Determine the (X, Y) coordinate at the center of the cell enclosing the given text.  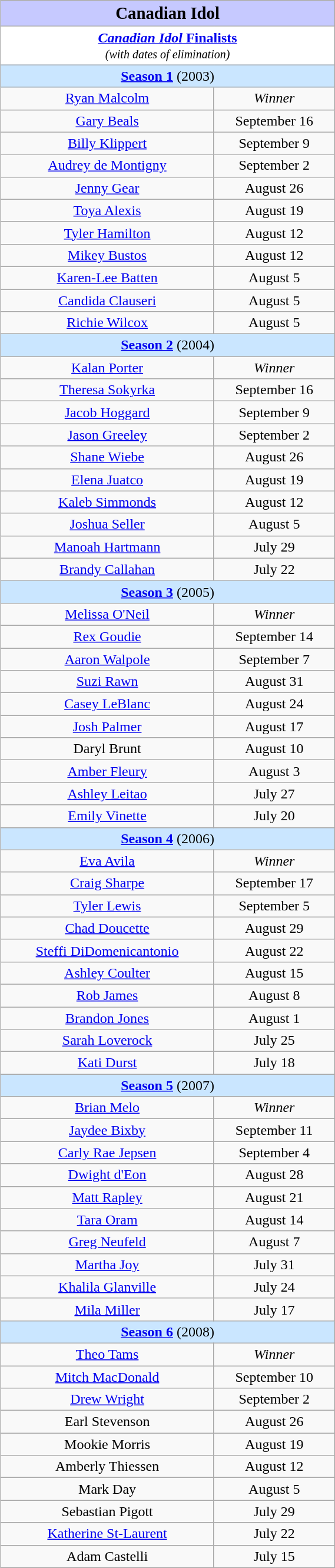
Season 2 (2004) (167, 345)
Melissa O'Neil (107, 614)
August 7 (274, 1242)
Toya Alexis (107, 210)
Jenny Gear (107, 188)
Theo Tams (107, 1354)
August 28 (274, 1175)
Craig Sharpe (107, 883)
Steffi DiDomenicantonio (107, 950)
July 24 (274, 1287)
Ryan Malcolm (107, 98)
Adam Castelli (107, 1556)
July 27 (274, 794)
Brandy Callahan (107, 569)
Shane Wiebe (107, 457)
August 17 (274, 727)
Kati Durst (107, 1063)
Candida Clauseri (107, 300)
Katherine St-Laurent (107, 1534)
September 17 (274, 883)
Amberly Thiessen (107, 1467)
Tyler Hamilton (107, 233)
Ashley Coulter (107, 973)
Season 1 (2003) (167, 76)
Jason Greeley (107, 435)
September 11 (274, 1130)
August 22 (274, 950)
Casey LeBlanc (107, 704)
Season 6 (2008) (167, 1332)
Manoah Hartmann (107, 547)
Dwight d'Eon (107, 1175)
August 14 (274, 1220)
Mikey Bustos (107, 255)
Mark Day (107, 1489)
Emily Vinette (107, 816)
Amber Fleury (107, 771)
September 7 (274, 659)
Gary Beals (107, 121)
Eva Avila (107, 861)
August 24 (274, 704)
Brandon Jones (107, 1018)
Carly Rae Jepsen (107, 1153)
Brian Melo (107, 1108)
July 18 (274, 1063)
Richie Wilcox (107, 323)
August 3 (274, 771)
July 31 (274, 1265)
September 14 (274, 636)
Martha Joy (107, 1265)
Mila Miller (107, 1309)
Tyler Lewis (107, 906)
August 15 (274, 973)
August 1 (274, 1018)
Daryl Brunt (107, 749)
August 31 (274, 682)
August 10 (274, 749)
September 10 (274, 1377)
September 4 (274, 1153)
Rex Goudie (107, 636)
Audrey de Montigny (107, 166)
Kaleb Simmonds (107, 502)
Rob James (107, 995)
July 25 (274, 1041)
August 21 (274, 1197)
Season 5 (2007) (167, 1085)
July 17 (274, 1309)
Jaydee Bixby (107, 1130)
Canadian Idol (167, 14)
Matt Rapley (107, 1197)
Ashley Leitao (107, 794)
Aaron Walpole (107, 659)
Karen-Lee Batten (107, 278)
August 29 (274, 928)
September 5 (274, 906)
Tara Oram (107, 1220)
Greg Neufeld (107, 1242)
Sebastian Pigott (107, 1511)
Season 3 (2005) (167, 592)
Sarah Loverock (107, 1041)
Billy Klippert (107, 143)
August 8 (274, 995)
Drew Wright (107, 1399)
Season 4 (2006) (167, 839)
July 20 (274, 816)
Joshua Seller (107, 524)
Mitch MacDonald (107, 1377)
Khalila Glanville (107, 1287)
Earl Stevenson (107, 1422)
Suzi Rawn (107, 682)
Mookie Morris (107, 1444)
Elena Juatco (107, 480)
Canadian Idol Finalists(with dates of elimination) (167, 46)
Jacob Hoggard (107, 412)
Kalan Porter (107, 368)
Chad Doucette (107, 928)
July 15 (274, 1556)
Theresa Sokyrka (107, 390)
Josh Palmer (107, 727)
